Locate the cell with the specified text and output its [x, y] center coordinate. 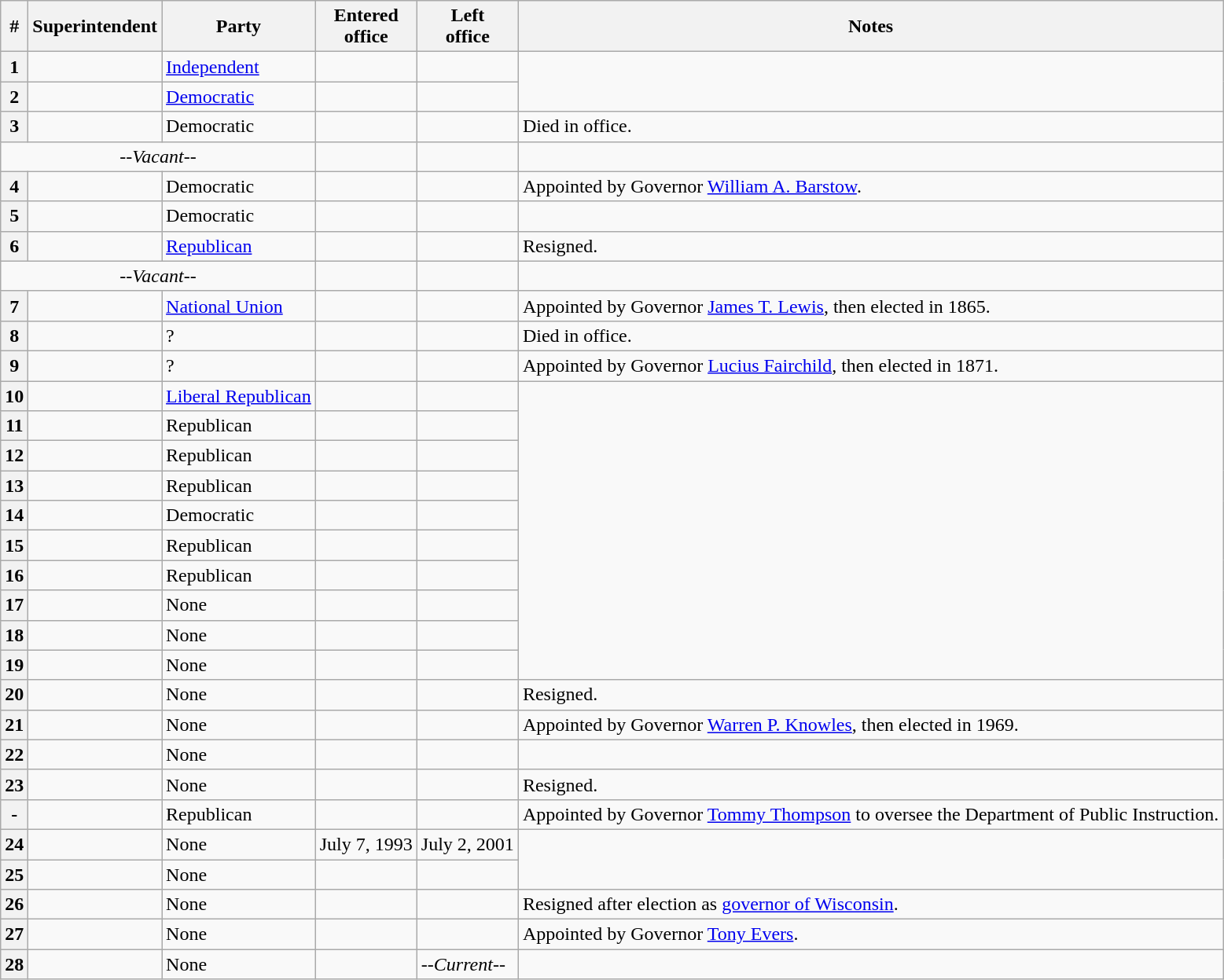
9 [14, 365]
7 [14, 306]
21 [14, 725]
Leftoffice [467, 27]
# [14, 27]
Liberal Republican [239, 395]
15 [14, 545]
6 [14, 246]
22 [14, 754]
2 [14, 97]
26 [14, 905]
18 [14, 635]
14 [14, 516]
July 7, 1993 [366, 844]
10 [14, 395]
24 [14, 844]
National Union [239, 306]
12 [14, 456]
23 [14, 784]
27 [14, 934]
13 [14, 486]
Appointed by Governor James T. Lewis, then elected in 1865. [870, 306]
- [14, 814]
Superintendent [95, 27]
Appointed by Governor Lucius Fairchild, then elected in 1871. [870, 365]
Party [239, 27]
Enteredoffice [366, 27]
17 [14, 605]
Appointed by Governor William A. Barstow. [870, 186]
8 [14, 336]
28 [14, 964]
16 [14, 575]
4 [14, 186]
25 [14, 875]
20 [14, 695]
July 2, 2001 [467, 844]
Appointed by Governor Warren P. Knowles, then elected in 1969. [870, 725]
--Current-- [467, 964]
1 [14, 67]
3 [14, 127]
Appointed by Governor Tony Evers. [870, 934]
11 [14, 426]
Notes [870, 27]
5 [14, 216]
Appointed by Governor Tommy Thompson to oversee the Department of Public Instruction. [870, 814]
19 [14, 665]
Independent [239, 67]
Resigned after election as governor of Wisconsin. [870, 905]
